For the text-containing cell, return its midpoint in (X, Y) coordinate format. 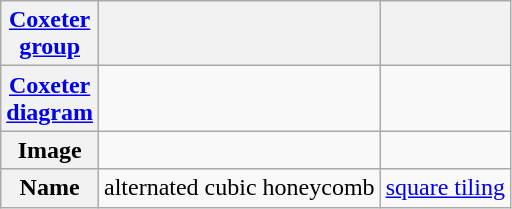
square tiling (445, 188)
Image (50, 150)
Coxetergroup (50, 34)
Name (50, 188)
alternated cubic honeycomb (239, 188)
Coxeterdiagram (50, 98)
